Return the (x, y) coordinate for the center point of the cell that contains the specified text.  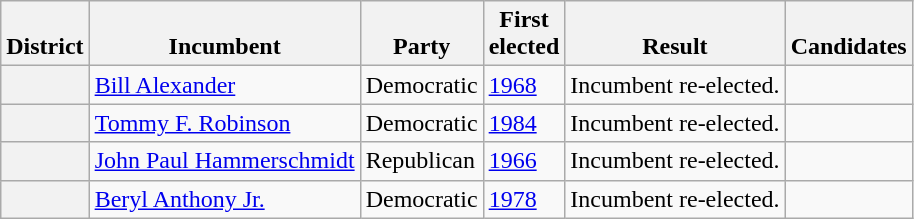
Beryl Anthony Jr. (224, 199)
District (45, 34)
Republican (422, 161)
Tommy F. Robinson (224, 123)
1966 (524, 161)
Bill Alexander (224, 85)
Firstelected (524, 34)
Candidates (848, 34)
1984 (524, 123)
John Paul Hammerschmidt (224, 161)
Result (675, 34)
1968 (524, 85)
Party (422, 34)
Incumbent (224, 34)
1978 (524, 199)
